Search for the cell housing the specified text and yield its (x, y) center coordinate. 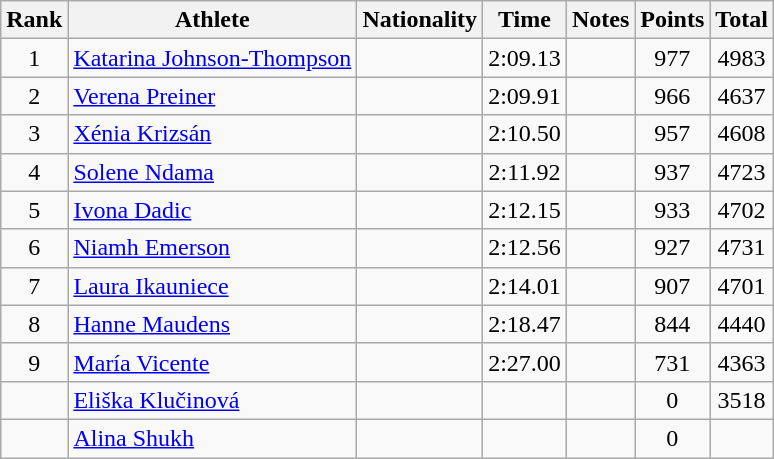
Points (672, 20)
Eliška Klučinová (212, 400)
844 (672, 324)
4702 (742, 210)
966 (672, 96)
Xénia Krizsán (212, 134)
4701 (742, 286)
4608 (742, 134)
5 (34, 210)
2 (34, 96)
2:09.13 (525, 58)
731 (672, 362)
Athlete (212, 20)
Nationality (420, 20)
933 (672, 210)
8 (34, 324)
4731 (742, 248)
Katarina Johnson-Thompson (212, 58)
907 (672, 286)
2:12.56 (525, 248)
Niamh Emerson (212, 248)
9 (34, 362)
2:11.92 (525, 172)
957 (672, 134)
4723 (742, 172)
Hanne Maudens (212, 324)
7 (34, 286)
Total (742, 20)
2:27.00 (525, 362)
927 (672, 248)
4637 (742, 96)
2:12.15 (525, 210)
María Vicente (212, 362)
1 (34, 58)
3 (34, 134)
937 (672, 172)
977 (672, 58)
2:14.01 (525, 286)
2:09.91 (525, 96)
Ivona Dadic (212, 210)
Alina Shukh (212, 438)
4 (34, 172)
Solene Ndama (212, 172)
6 (34, 248)
Time (525, 20)
4440 (742, 324)
4983 (742, 58)
3518 (742, 400)
Rank (34, 20)
Notes (600, 20)
Verena Preiner (212, 96)
Laura Ikauniece (212, 286)
2:18.47 (525, 324)
2:10.50 (525, 134)
4363 (742, 362)
